Output the [x, y] coordinate of the center of the cell containing the given text.  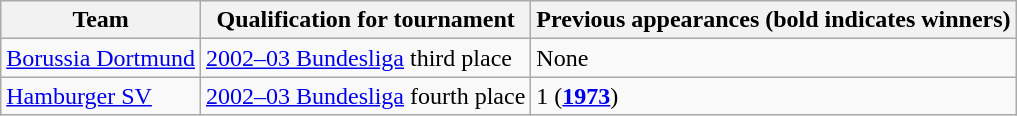
Qualification for tournament [365, 20]
Team [101, 20]
Borussia Dortmund [101, 58]
Previous appearances (bold indicates winners) [774, 20]
2002–03 Bundesliga third place [365, 58]
Hamburger SV [101, 96]
None [774, 58]
2002–03 Bundesliga fourth place [365, 96]
1 (1973) [774, 96]
